Pinpoint the cell where the given text exists, returning its [X, Y] midpoint coordinate. 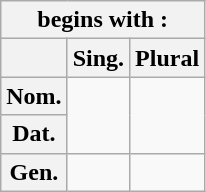
Gen. [34, 172]
Nom. [34, 96]
Sing. [98, 58]
Plural [168, 58]
begins with : [103, 20]
Dat. [34, 134]
